Determine the (x, y) coordinate at the center of the cell enclosing the given text.  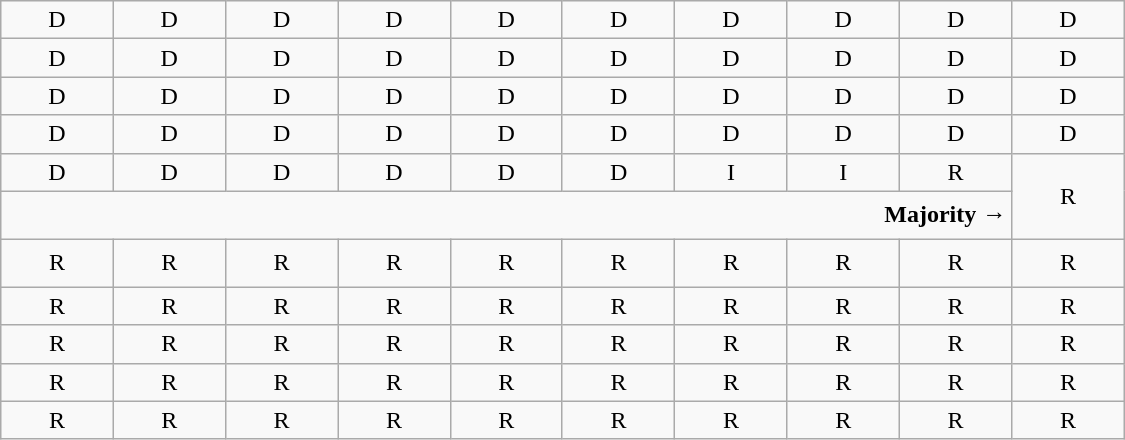
Majority → (506, 215)
